Provide the (x, y) coordinate of the cell's center where the given text is located.  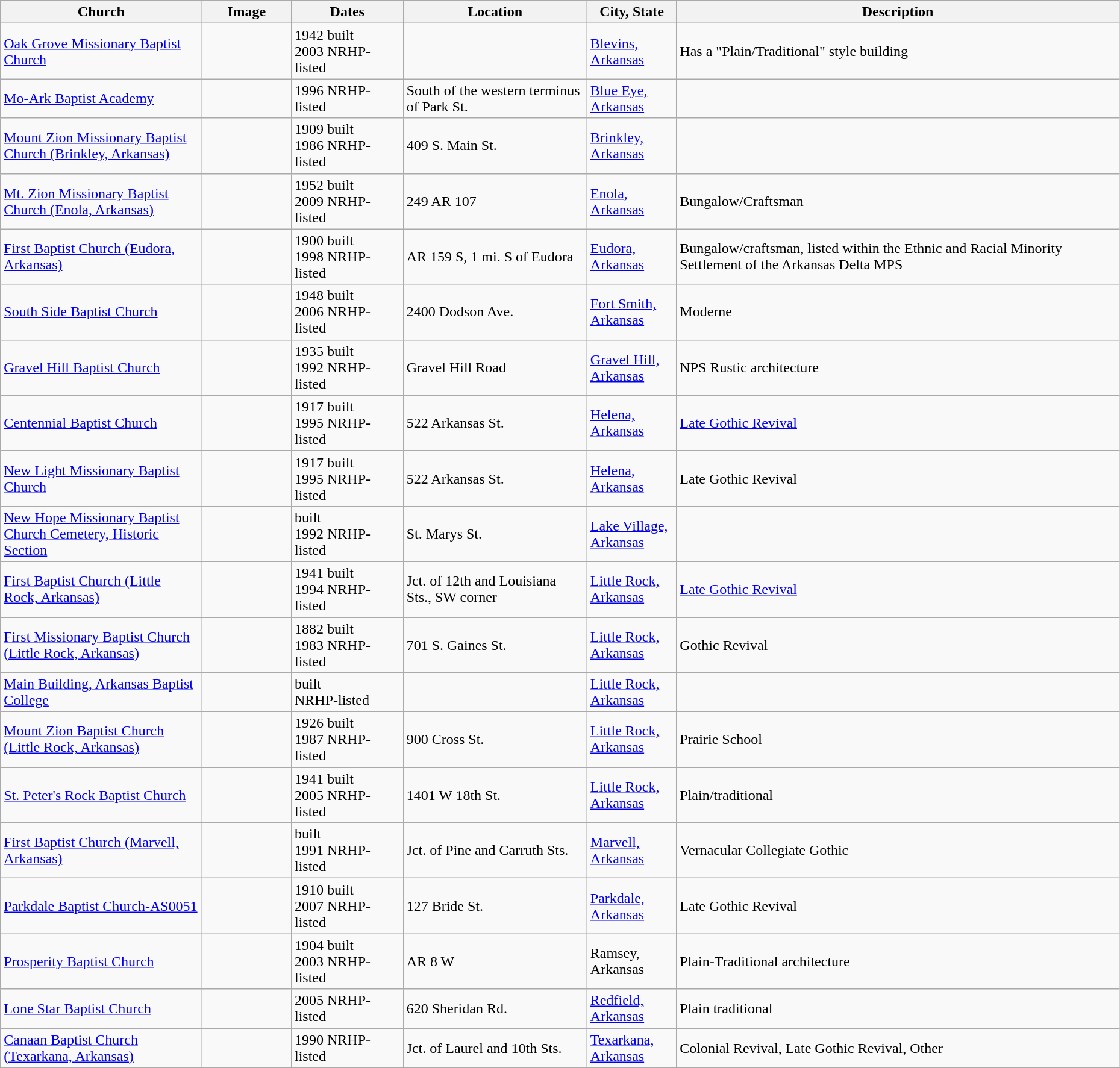
Bungalow/Craftsman (898, 201)
New Hope Missionary Baptist Church Cemetery, Historic Section (101, 534)
built1992 NRHP-listed (347, 534)
Redfield, Arkansas (631, 1008)
Dates (347, 12)
1990 NRHP-listed (347, 1048)
Church (101, 12)
Lake Village, Arkansas (631, 534)
409 S. Main St. (495, 146)
Enola, Arkansas (631, 201)
Mount Zion Missionary Baptist Church (Brinkley, Arkansas) (101, 146)
Blevins, Arkansas (631, 51)
Colonial Revival, Late Gothic Revival, Other (898, 1048)
1904 built2003 NRHP-listed (347, 961)
Plain/traditional (898, 795)
First Baptist Church (Little Rock, Arkansas) (101, 589)
1900 built1998 NRHP-listed (347, 257)
First Baptist Church (Eudora, Arkansas) (101, 257)
Jct. of 12th and Louisiana Sts., SW corner (495, 589)
Gothic Revival (898, 645)
Parkdale Baptist Church-AS0051 (101, 906)
Gravel Hill Baptist Church (101, 367)
1910 built2007 NRHP-listed (347, 906)
Mt. Zion Missionary Baptist Church (Enola, Arkansas) (101, 201)
Plain traditional (898, 1008)
Vernacular Collegiate Gothic (898, 851)
built NRHP-listed (347, 693)
2400 Dodson Ave. (495, 312)
Eudora, Arkansas (631, 257)
1935 built1992 NRHP-listed (347, 367)
New Light Missionary Baptist Church (101, 478)
2005 NRHP-listed (347, 1008)
1941 built1994 NRHP-listed (347, 589)
Has a "Plain/Traditional" style building (898, 51)
Gravel Hill Road (495, 367)
Location (495, 12)
Gravel Hill, Arkansas (631, 367)
Blue Eye, Arkansas (631, 99)
701 S. Gaines St. (495, 645)
AR 159 S, 1 mi. S of Eudora (495, 257)
Jct. of Laurel and 10th Sts. (495, 1048)
Plain-Traditional architecture (898, 961)
built1991 NRHP-listed (347, 851)
Marvell, Arkansas (631, 851)
Texarkana, Arkansas (631, 1048)
1401 W 18th St. (495, 795)
1952 built2009 NRHP-listed (347, 201)
620 Sheridan Rd. (495, 1008)
NPS Rustic architecture (898, 367)
Oak Grove Missionary Baptist Church (101, 51)
Bungalow/craftsman, listed within the Ethnic and Racial Minority Settlement of the Arkansas Delta MPS (898, 257)
First Missionary Baptist Church (Little Rock, Arkansas) (101, 645)
First Baptist Church (Marvell, Arkansas) (101, 851)
Moderne (898, 312)
Mount Zion Baptist Church (Little Rock, Arkansas) (101, 740)
1926 built1987 NRHP-listed (347, 740)
Parkdale, Arkansas (631, 906)
Lone Star Baptist Church (101, 1008)
St. Peter's Rock Baptist Church (101, 795)
Jct. of Pine and Carruth Sts. (495, 851)
Ramsey, Arkansas (631, 961)
Main Building, Arkansas Baptist College (101, 693)
South Side Baptist Church (101, 312)
City, State (631, 12)
1909 built1986 NRHP-listed (347, 146)
South of the western terminus of Park St. (495, 99)
1941 built2005 NRHP-listed (347, 795)
Centennial Baptist Church (101, 423)
Description (898, 12)
Prosperity Baptist Church (101, 961)
Image (247, 12)
127 Bride St. (495, 906)
Mo-Ark Baptist Academy (101, 99)
1942 built2003 NRHP-listed (347, 51)
AR 8 W (495, 961)
Canaan Baptist Church (Texarkana, Arkansas) (101, 1048)
1882 built1983 NRHP-listed (347, 645)
Fort Smith, Arkansas (631, 312)
Brinkley, Arkansas (631, 146)
St. Marys St. (495, 534)
Prairie School (898, 740)
900 Cross St. (495, 740)
249 AR 107 (495, 201)
1996 NRHP-listed (347, 99)
1948 built2006 NRHP-listed (347, 312)
